Provide the (x, y) coordinate of the cell's center where the given text is located.  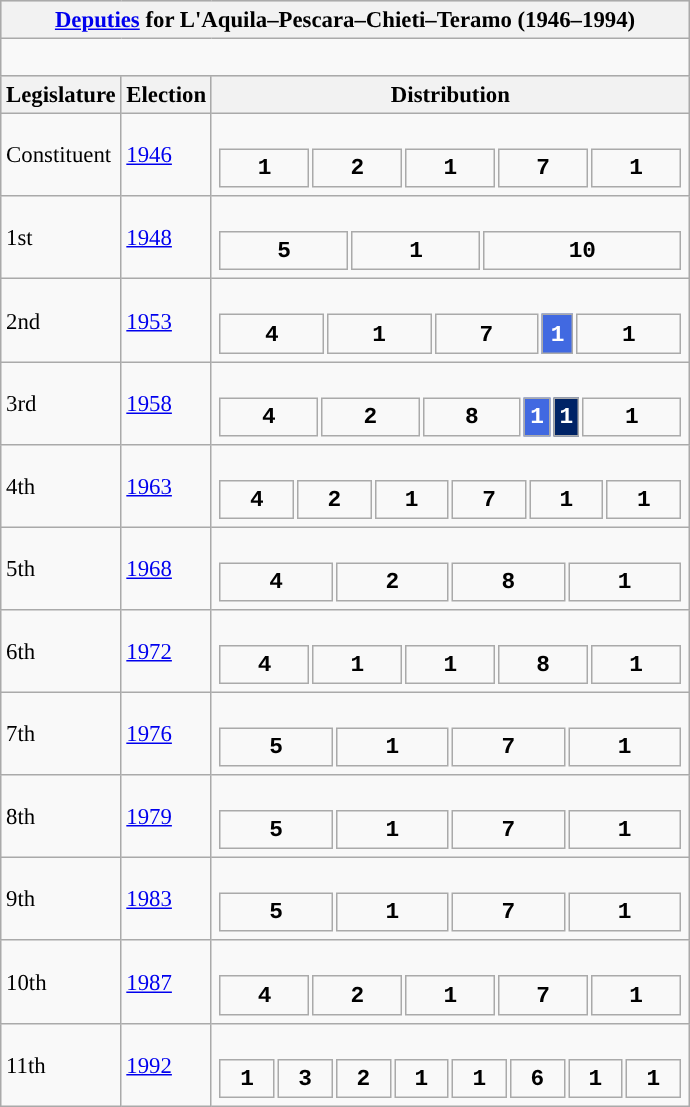
5 1 10 (450, 238)
4 1 7 1 1 (450, 320)
1946 (166, 156)
1976 (166, 734)
1963 (166, 486)
8th (61, 816)
Legislature (61, 95)
7th (61, 734)
4 2 8 1 1 1 (450, 404)
1987 (166, 982)
4 2 1 7 1 (450, 982)
1992 (166, 1064)
4 1 1 8 1 (450, 652)
Constituent (61, 156)
5th (61, 568)
Election (166, 95)
1953 (166, 320)
10th (61, 982)
1972 (166, 652)
1968 (166, 568)
9th (61, 900)
3rd (61, 404)
Distribution (450, 95)
4th (61, 486)
Deputies for L'Aquila–Pescara–Chieti–Teramo (1946–1994) (346, 20)
11th (61, 1064)
3 (306, 1078)
1948 (166, 238)
1st (61, 238)
1958 (166, 404)
10 (582, 252)
4 2 8 1 (450, 568)
6th (61, 652)
4 2 1 7 1 1 (450, 486)
6 (538, 1078)
1983 (166, 900)
1 2 1 7 1 (450, 156)
2nd (61, 320)
1 3 2 1 1 6 1 1 (450, 1064)
1979 (166, 816)
